For the text-containing cell, return its midpoint in [x, y] coordinate format. 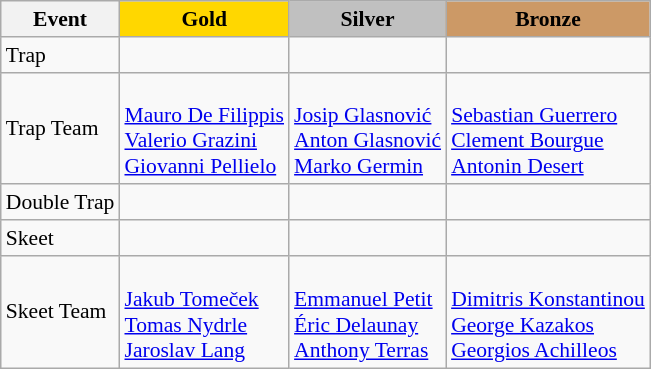
Double Trap [60, 203]
Sebastian GuerreroClement BourgueAntonin Desert [548, 128]
Silver [368, 19]
Skeet [60, 238]
Bronze [548, 19]
Skeet Team [60, 312]
Mauro De FilippisValerio GraziniGiovanni Pellielo [204, 128]
Dimitris KonstantinouGeorge KazakosGeorgios Achilleos [548, 312]
Josip GlasnovićAnton GlasnovićMarko Germin [368, 128]
Jakub TomečekTomas NydrleJaroslav Lang [204, 312]
Emmanuel PetitÉric DelaunayAnthony Terras [368, 312]
Trap Team [60, 128]
Trap [60, 55]
Gold [204, 19]
Event [60, 19]
